Output the (X, Y) coordinate of the center of the cell containing the given text.  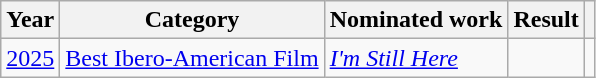
2025 (30, 58)
Result (546, 20)
Category (192, 20)
Best Ibero-American Film (192, 58)
Year (30, 20)
Nominated work (416, 20)
I'm Still Here (416, 58)
